Capture the cell that displays the provided text and extract its [x, y] central coordinate. 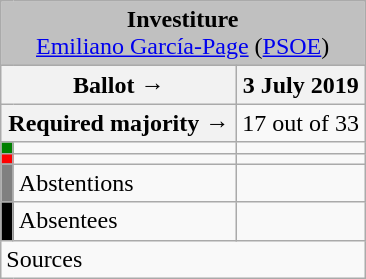
Abstentions [125, 183]
Absentees [125, 221]
Sources [183, 259]
Ballot → [119, 85]
3 July 2019 [301, 85]
InvestitureEmiliano García-Page (PSOE) [183, 34]
Required majority → [119, 123]
17 out of 33 [301, 123]
